Scan for the cell matching the given text and deliver its (x, y) coordinate at center. 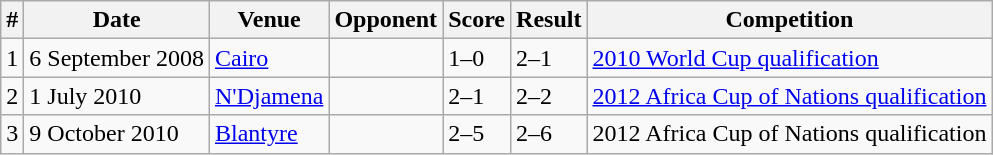
1 (12, 58)
9 October 2010 (117, 134)
2–6 (549, 134)
Opponent (386, 20)
1–0 (477, 58)
Date (117, 20)
6 September 2008 (117, 58)
2–5 (477, 134)
2–2 (549, 96)
Blantyre (270, 134)
Venue (270, 20)
2 (12, 96)
Score (477, 20)
Competition (790, 20)
N'Djamena (270, 96)
Cairo (270, 58)
1 July 2010 (117, 96)
3 (12, 134)
Result (549, 20)
2010 World Cup qualification (790, 58)
# (12, 20)
